For the text-containing cell, return its midpoint in (X, Y) coordinate format. 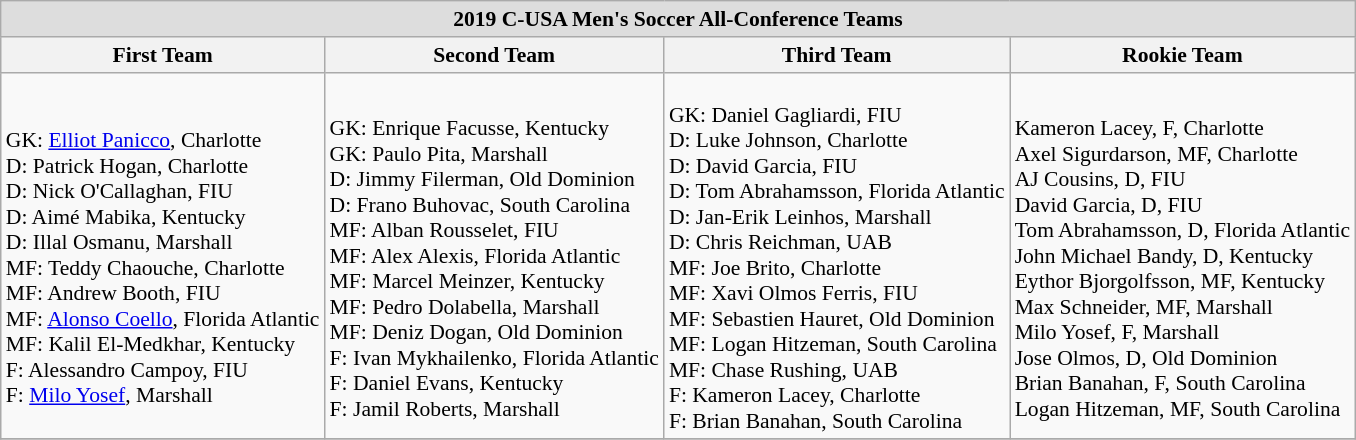
2019 C-USA Men's Soccer All-Conference Teams (678, 19)
Rookie Team (1183, 55)
Third Team (837, 55)
First Team (163, 55)
Second Team (494, 55)
